Capture the cell that displays the provided text and extract its [x, y] central coordinate. 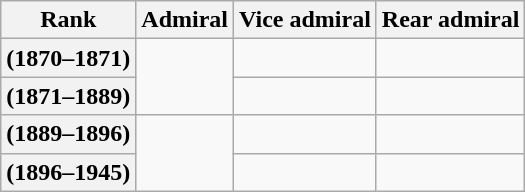
(1896–1945) [68, 172]
(1871–1889) [68, 96]
Admiral [185, 20]
Vice admiral [306, 20]
Rank [68, 20]
(1889–1896) [68, 134]
(1870–1871) [68, 58]
Rear admiral [450, 20]
